Identify which cell holds the provided text, then report its [x, y] central coordinate. 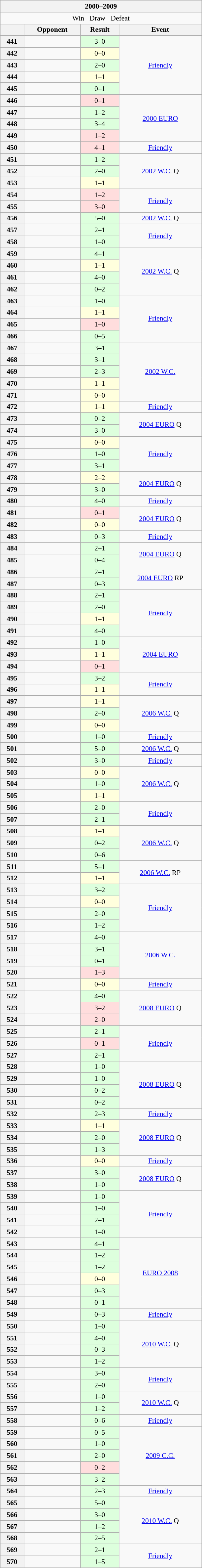
482 [12, 525]
526 [12, 1043]
504 [12, 784]
Event [160, 30]
478 [12, 478]
462 [12, 289]
2006 W.C. RP [160, 873]
2–2 [100, 478]
525 [12, 1032]
517 [12, 937]
2002 W.C. [160, 371]
472 [12, 407]
537 [12, 1173]
459 [12, 254]
528 [12, 1067]
470 [12, 383]
5–1 [100, 867]
508 [12, 831]
460 [12, 266]
489 [12, 607]
488 [12, 595]
524 [12, 1020]
449 [12, 136]
512 [12, 878]
561 [12, 1456]
564 [12, 1491]
EURO 2008 [160, 1273]
Win Draw Defeat [101, 18]
562 [12, 1468]
2004 EURO RP [160, 578]
521 [12, 984]
533 [12, 1126]
450 [12, 148]
499 [12, 725]
463 [12, 301]
458 [12, 242]
539 [12, 1197]
514 [12, 902]
547 [12, 1291]
501 [12, 749]
546 [12, 1279]
511 [12, 867]
554 [12, 1373]
498 [12, 714]
529 [12, 1079]
448 [12, 124]
502 [12, 761]
455 [12, 207]
513 [12, 890]
530 [12, 1091]
570 [12, 1562]
2000 EURO [160, 118]
441 [12, 42]
452 [12, 171]
445 [12, 89]
474 [12, 431]
519 [12, 961]
522 [12, 996]
535 [12, 1150]
531 [12, 1102]
446 [12, 101]
540 [12, 1208]
553 [12, 1362]
536 [12, 1161]
527 [12, 1055]
566 [12, 1515]
480 [12, 501]
464 [12, 313]
552 [12, 1350]
492 [12, 643]
483 [12, 537]
456 [12, 218]
466 [12, 336]
563 [12, 1479]
469 [12, 372]
558 [12, 1420]
465 [12, 325]
560 [12, 1444]
3–4 [100, 124]
2004 EURO [160, 654]
509 [12, 843]
506 [12, 808]
497 [12, 702]
454 [12, 195]
559 [12, 1432]
486 [12, 572]
2009 C.C. [160, 1456]
550 [12, 1326]
569 [12, 1550]
493 [12, 655]
548 [12, 1303]
556 [12, 1397]
471 [12, 395]
Opponent [52, 30]
557 [12, 1409]
1–5 [100, 1562]
490 [12, 619]
510 [12, 855]
494 [12, 666]
542 [12, 1232]
496 [12, 690]
543 [12, 1244]
444 [12, 77]
468 [12, 360]
451 [12, 159]
495 [12, 678]
2–5 [100, 1538]
481 [12, 513]
518 [12, 949]
544 [12, 1255]
523 [12, 1008]
487 [12, 584]
541 [12, 1220]
515 [12, 914]
477 [12, 466]
475 [12, 442]
555 [12, 1385]
447 [12, 112]
476 [12, 454]
467 [12, 348]
485 [12, 560]
534 [12, 1138]
453 [12, 183]
Result [100, 30]
503 [12, 772]
567 [12, 1527]
2006 W.C. [160, 955]
532 [12, 1114]
461 [12, 278]
505 [12, 796]
473 [12, 419]
551 [12, 1338]
2000–2009 [101, 6]
516 [12, 926]
491 [12, 631]
479 [12, 490]
568 [12, 1538]
549 [12, 1315]
507 [12, 819]
457 [12, 230]
500 [12, 737]
565 [12, 1503]
0–4 [100, 560]
520 [12, 973]
484 [12, 548]
545 [12, 1267]
443 [12, 65]
442 [12, 54]
538 [12, 1185]
